For the text-containing cell, return its midpoint in [X, Y] coordinate format. 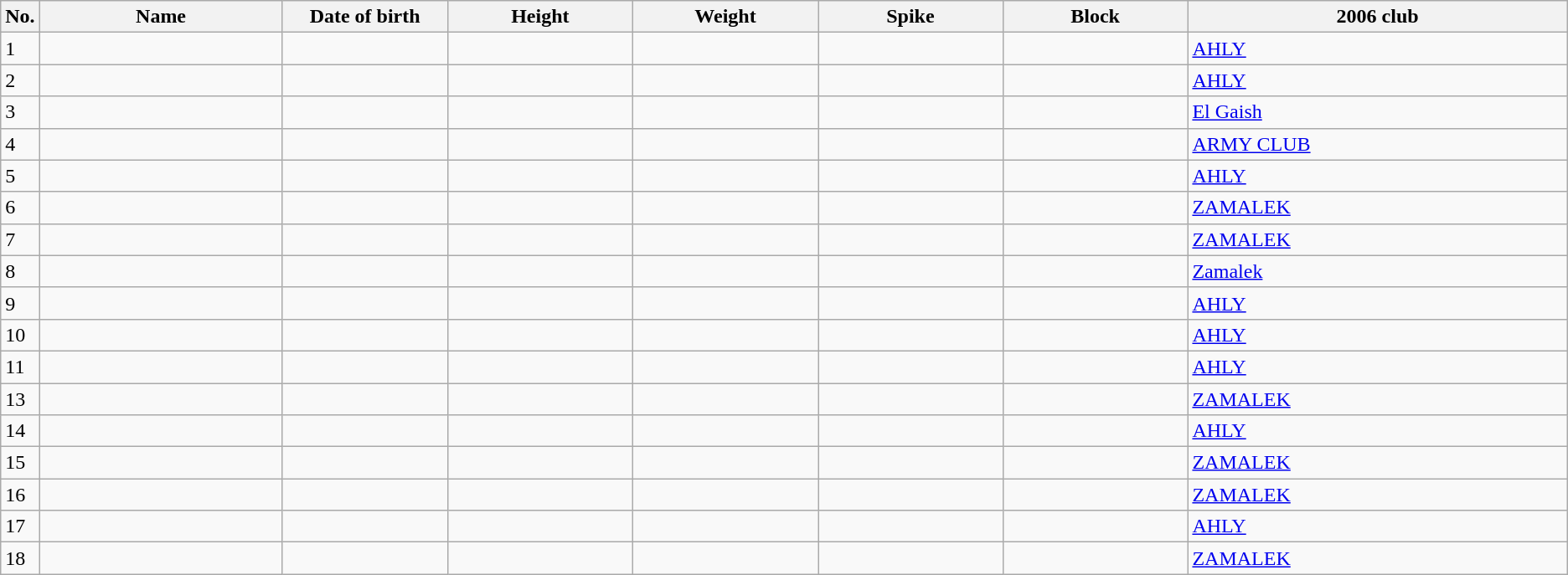
2006 club [1377, 17]
Date of birth [365, 17]
3 [20, 112]
4 [20, 144]
ARMY CLUB [1377, 144]
10 [20, 335]
6 [20, 208]
9 [20, 303]
11 [20, 367]
16 [20, 495]
18 [20, 558]
17 [20, 526]
13 [20, 399]
8 [20, 271]
Spike [911, 17]
5 [20, 176]
El Gaish [1377, 112]
1 [20, 49]
14 [20, 431]
Zamalek [1377, 271]
7 [20, 239]
No. [20, 17]
15 [20, 463]
Weight [725, 17]
Name [161, 17]
Height [539, 17]
2 [20, 80]
Block [1096, 17]
